Determine the (x, y) coordinate at the center of the cell enclosing the given text.  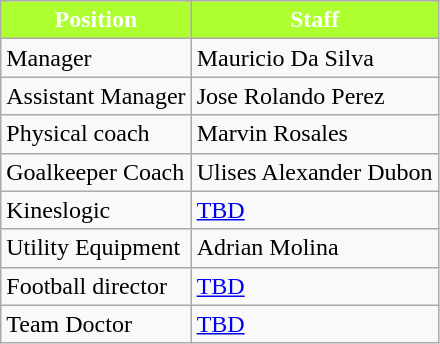
Manager (96, 58)
Jose Rolando Perez (314, 96)
Assistant Manager (96, 96)
Goalkeeper Coach (96, 172)
Utility Equipment (96, 248)
Position (96, 20)
Adrian Molina (314, 248)
Kineslogic (96, 210)
Ulises Alexander Dubon (314, 172)
Staff (314, 20)
Team Doctor (96, 324)
Marvin Rosales (314, 134)
Physical coach (96, 134)
Football director (96, 286)
Mauricio Da Silva (314, 58)
